Detect which cell encompasses the target text, then output its (x, y) center coordinate. 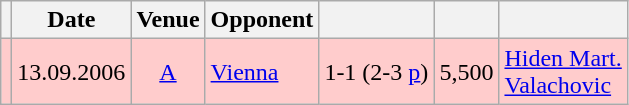
A (168, 72)
13.09.2006 (72, 72)
Hiden Mart. Valachovic (563, 72)
Vienna (262, 72)
5,500 (466, 72)
Venue (168, 20)
1-1 (2-3 p) (376, 72)
Date (72, 20)
Opponent (262, 20)
